For the text-containing cell, return its midpoint in (X, Y) coordinate format. 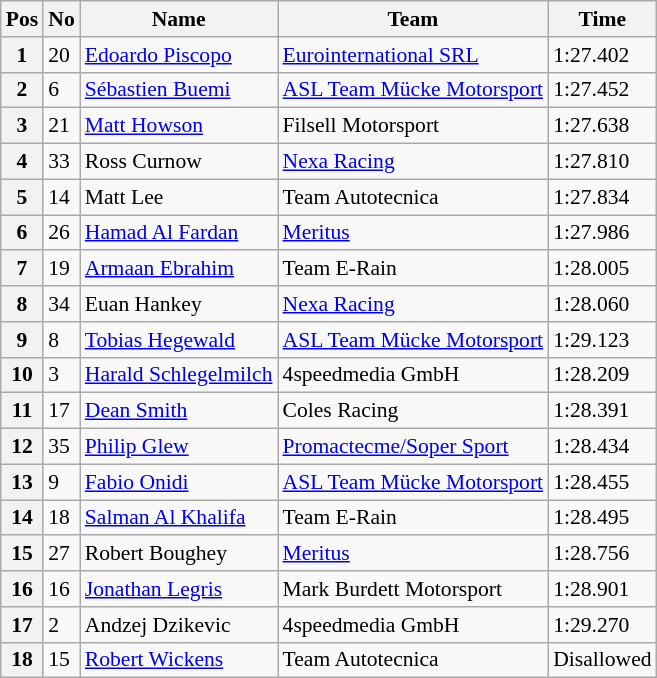
19 (62, 269)
Edoardo Piscopo (179, 55)
Promactecme/Soper Sport (414, 447)
Salman Al Khalifa (179, 518)
Eurointernational SRL (414, 55)
Pos (22, 19)
5 (22, 197)
Jonathan Legris (179, 589)
1:28.209 (602, 375)
Mark Burdett Motorsport (414, 589)
Team (414, 19)
1:28.756 (602, 554)
1:28.434 (602, 447)
4 (22, 162)
Armaan Ebrahim (179, 269)
Sébastien Buemi (179, 90)
11 (22, 411)
35 (62, 447)
34 (62, 304)
Dean Smith (179, 411)
33 (62, 162)
Robert Wickens (179, 660)
Andzej Dzikevic (179, 625)
1:28.391 (602, 411)
1:27.402 (602, 55)
Name (179, 19)
7 (22, 269)
27 (62, 554)
26 (62, 233)
12 (22, 447)
Disallowed (602, 660)
20 (62, 55)
Matt Howson (179, 126)
1:27.638 (602, 126)
Philip Glew (179, 447)
1:28.455 (602, 482)
Hamad Al Fardan (179, 233)
1:27.986 (602, 233)
1:28.901 (602, 589)
Matt Lee (179, 197)
10 (22, 375)
Tobias Hegewald (179, 340)
Fabio Onidi (179, 482)
1:27.452 (602, 90)
Coles Racing (414, 411)
1:27.834 (602, 197)
1:28.495 (602, 518)
1:29.123 (602, 340)
1:27.810 (602, 162)
13 (22, 482)
1 (22, 55)
No (62, 19)
Euan Hankey (179, 304)
1:28.005 (602, 269)
Harald Schlegelmilch (179, 375)
Time (602, 19)
1:29.270 (602, 625)
Ross Curnow (179, 162)
1:28.060 (602, 304)
Filsell Motorsport (414, 126)
21 (62, 126)
Robert Boughey (179, 554)
